Locate the cell with the specified text and output its [X, Y] center coordinate. 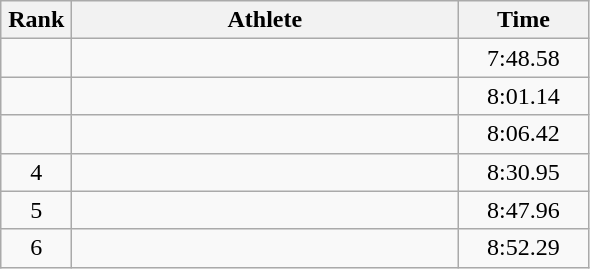
Athlete [265, 20]
5 [36, 210]
7:48.58 [524, 58]
8:06.42 [524, 134]
8:01.14 [524, 96]
Rank [36, 20]
6 [36, 248]
8:52.29 [524, 248]
Time [524, 20]
4 [36, 172]
8:47.96 [524, 210]
8:30.95 [524, 172]
